Capture the cell that displays the provided text and extract its [x, y] central coordinate. 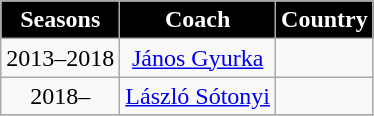
Country [325, 20]
László Sótonyi [198, 96]
Coach [198, 20]
2018– [60, 96]
2013–2018 [60, 58]
János Gyurka [198, 58]
Seasons [60, 20]
